Search for the cell housing the specified text and yield its (x, y) center coordinate. 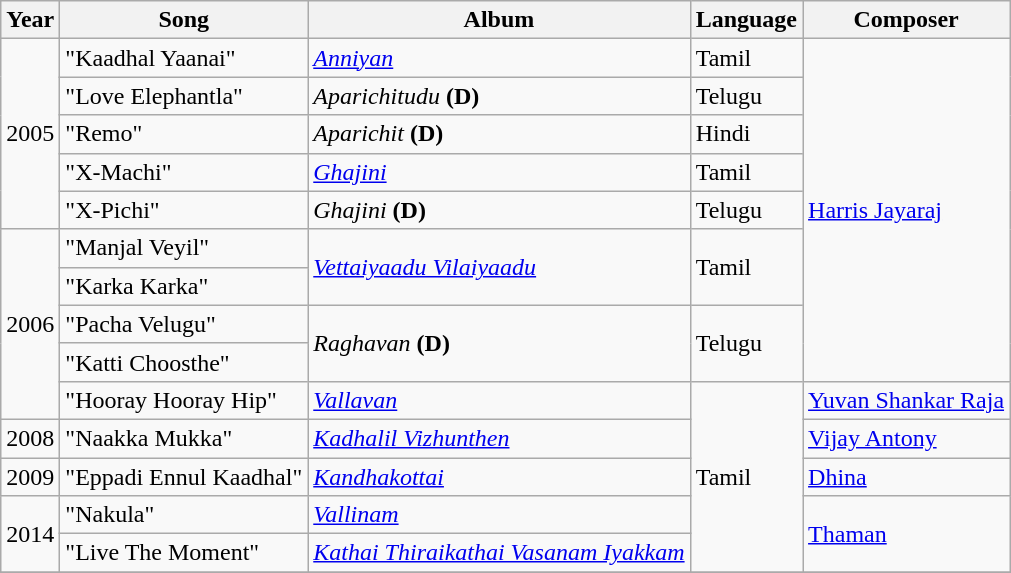
"Kaadhal Yaanai" (184, 58)
"Eppadi Ennul Kaadhal" (184, 477)
"Manjal Veyil" (184, 248)
Composer (906, 20)
2008 (30, 438)
Ghajini (499, 172)
Harris Jayaraj (906, 210)
"Katti Choosthe" (184, 362)
Yuvan Shankar Raja (906, 400)
Aparichitudu (D) (499, 96)
2005 (30, 134)
Album (499, 20)
Kadhalil Vizhunthen (499, 438)
Vettaiyaadu Vilaiyaadu (499, 267)
Song (184, 20)
"Karka Karka" (184, 286)
"Pacha Velugu" (184, 324)
"X-Pichi" (184, 210)
"X-Machi" (184, 172)
Vijay Antony (906, 438)
Ghajini (D) (499, 210)
Aparichit (D) (499, 134)
Year (30, 20)
"Love Elephantla" (184, 96)
"Naakka Mukka" (184, 438)
"Live The Moment" (184, 553)
"Remo" (184, 134)
Kandhakottai (499, 477)
Vallinam (499, 515)
Anniyan (499, 58)
2006 (30, 324)
Language (746, 20)
Kathai Thiraikathai Vasanam Iyakkam (499, 553)
"Hooray Hooray Hip" (184, 400)
"Nakula" (184, 515)
2014 (30, 534)
Raghavan (D) (499, 343)
Vallavan (499, 400)
Thaman (906, 534)
Dhina (906, 477)
2009 (30, 477)
Hindi (746, 134)
